Find where the given text appears and provide that cell's center as (x, y) coordinate. 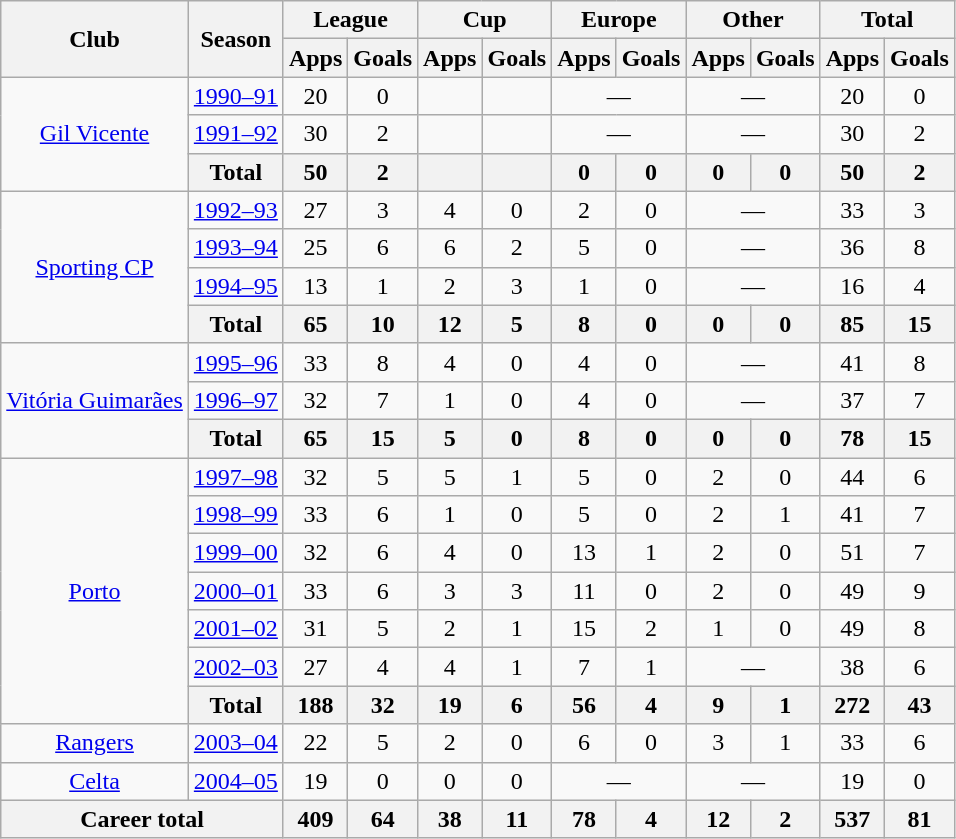
1995–96 (236, 362)
51 (852, 553)
16 (852, 286)
85 (852, 324)
Vitória Guimarães (95, 400)
Gil Vicente (95, 134)
Celta (95, 781)
2004–05 (236, 781)
537 (852, 819)
31 (315, 629)
1991–92 (236, 134)
37 (852, 400)
81 (920, 819)
2001–02 (236, 629)
Sporting CP (95, 267)
Other (753, 20)
188 (315, 705)
36 (852, 248)
44 (852, 477)
64 (383, 819)
2000–01 (236, 591)
56 (584, 705)
Cup (485, 20)
Porto (95, 591)
Club (95, 39)
Europe (619, 20)
League (350, 20)
2003–04 (236, 743)
1990–91 (236, 96)
1996–97 (236, 400)
2002–03 (236, 667)
1997–98 (236, 477)
409 (315, 819)
1999–00 (236, 553)
Season (236, 39)
22 (315, 743)
10 (383, 324)
1994–95 (236, 286)
Career total (142, 819)
43 (920, 705)
Rangers (95, 743)
1993–94 (236, 248)
1998–99 (236, 515)
1992–93 (236, 210)
272 (852, 705)
25 (315, 248)
